Detect which cell encompasses the target text, then output its (X, Y) center coordinate. 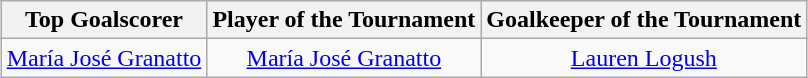
Goalkeeper of the Tournament (644, 20)
Lauren Logush (644, 58)
Top Goalscorer (104, 20)
Player of the Tournament (344, 20)
